From the cell containing the given text, extract its center point as [x, y] coordinate. 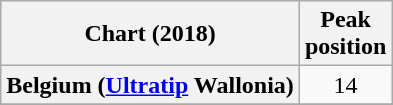
Peakposition [345, 34]
14 [345, 85]
Belgium (Ultratip Wallonia) [150, 85]
Chart (2018) [150, 34]
